Identify which cell holds the provided text, then report its [X, Y] central coordinate. 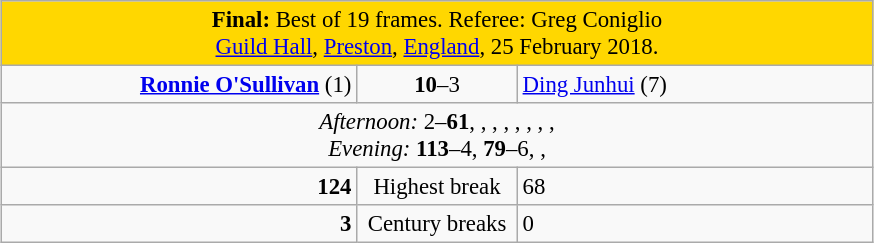
3 [179, 224]
Afternoon: 2–61, , , , , , , , Evening: 113–4, 79–6, , [437, 136]
68 [695, 187]
Ding Junhui (7) [695, 85]
Final: Best of 19 frames. Referee: Greg ConiglioGuild Hall, Preston, England, 25 February 2018. [437, 34]
Ronnie O'Sullivan (1) [179, 85]
10–3 [438, 85]
Century breaks [438, 224]
124 [179, 187]
Highest break [438, 187]
0 [695, 224]
